Find where the given text appears and provide that cell's center as [X, Y] coordinate. 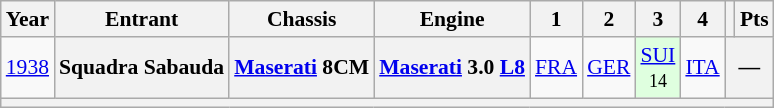
Chassis [302, 19]
Maserati 3.0 L8 [452, 68]
ITA [702, 68]
2 [608, 19]
Maserati 8CM [302, 68]
3 [658, 19]
Squadra Sabauda [142, 68]
Entrant [142, 19]
1938 [28, 68]
SUI14 [658, 68]
FRA [556, 68]
Year [28, 19]
1 [556, 19]
Engine [452, 19]
Pts [754, 19]
— [750, 68]
4 [702, 19]
GER [608, 68]
